Scan for the cell matching the given text and deliver its (x, y) coordinate at center. 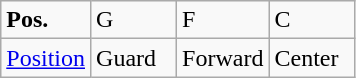
Center (312, 58)
G (134, 20)
F (223, 20)
Forward (223, 58)
Guard (134, 58)
Pos. (46, 20)
C (312, 20)
Position (46, 58)
